Locate the cell with the specified text and output its [X, Y] center coordinate. 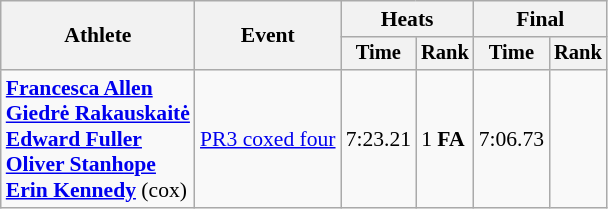
PR3 coxed four [268, 139]
Heats [408, 19]
1 FA [445, 139]
7:06.73 [512, 139]
Event [268, 36]
Francesca AllenGiedrė RakauskaitėEdward FullerOliver StanhopeErin Kennedy (cox) [98, 139]
Final [540, 19]
7:23.21 [378, 139]
Athlete [98, 36]
